Identify which cell holds the provided text, then report its (X, Y) central coordinate. 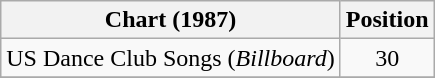
Position (387, 20)
Chart (1987) (171, 20)
US Dance Club Songs (Billboard) (171, 58)
30 (387, 58)
